Capture the cell that displays the provided text and extract its [x, y] central coordinate. 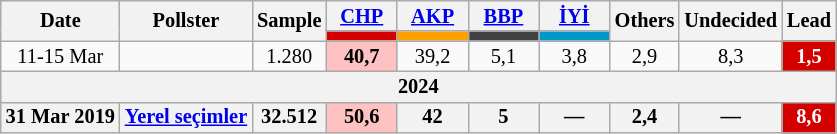
50,6 [362, 118]
Yerel seçimler [186, 118]
11-15 Mar [60, 56]
8,6 [809, 118]
Sample [289, 20]
5 [504, 118]
Undecided [730, 20]
Others [645, 20]
AKP [432, 16]
39,2 [432, 56]
BBP [504, 16]
5,1 [504, 56]
31 Mar 2019 [60, 118]
2,4 [645, 118]
40,7 [362, 56]
8,3 [730, 56]
42 [432, 118]
32.512 [289, 118]
1.280 [289, 56]
Pollster [186, 20]
2024 [418, 86]
İYİ [574, 16]
1,5 [809, 56]
Lead [809, 20]
3,8 [574, 56]
Date [60, 20]
2,9 [645, 56]
CHP [362, 16]
